Return [x, y] of the center of cell containing provided text 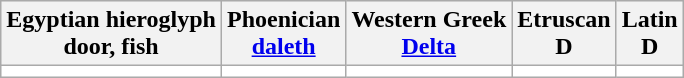
Latin D [650, 34]
Egyptian hieroglyph door, fish [112, 34]
Western GreekDelta [429, 34]
Etruscan D [564, 34]
Phoenician daleth [283, 34]
